Determine the (X, Y) coordinate at the center of the cell enclosing the given text.  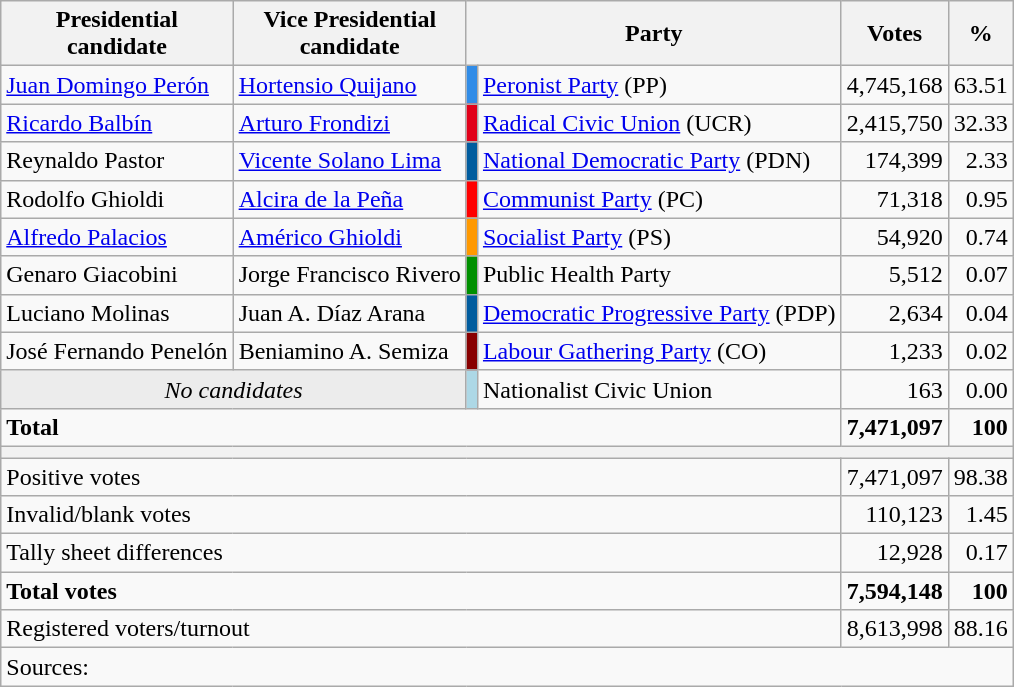
Arturo Frondizi (350, 123)
Presidentialcandidate (117, 34)
Socialist Party (PS) (659, 237)
Labour Gathering Party (CO) (659, 351)
1.45 (980, 515)
Radical Civic Union (UCR) (659, 123)
71,318 (894, 199)
Vicente Solano Lima (350, 161)
Positive votes (421, 477)
163 (894, 389)
Vice Presidentialcandidate (350, 34)
Beniamino A. Semiza (350, 351)
7,594,148 (894, 591)
Luciano Molinas (117, 313)
Communist Party (PC) (659, 199)
Party (654, 34)
Peronist Party (PP) (659, 85)
32.33 (980, 123)
0.17 (980, 553)
Sources: (507, 667)
5,512 (894, 275)
0.00 (980, 389)
% (980, 34)
Nationalist Civic Union (659, 389)
Genaro Giacobini (117, 275)
José Fernando Penelón (117, 351)
National Democratic Party (PDN) (659, 161)
Total votes (421, 591)
Democratic Progressive Party (PDP) (659, 313)
Tally sheet differences (421, 553)
0.07 (980, 275)
Juan Domingo Perón (117, 85)
Alcira de la Peña (350, 199)
Total (421, 427)
Ricardo Balbín (117, 123)
Registered voters/turnout (421, 629)
Rodolfo Ghioldi (117, 199)
0.95 (980, 199)
2,415,750 (894, 123)
54,920 (894, 237)
No candidates (234, 389)
12,928 (894, 553)
63.51 (980, 85)
Reynaldo Pastor (117, 161)
0.04 (980, 313)
88.16 (980, 629)
0.74 (980, 237)
174,399 (894, 161)
0.02 (980, 351)
Hortensio Quijano (350, 85)
98.38 (980, 477)
1,233 (894, 351)
2,634 (894, 313)
Invalid/blank votes (421, 515)
Public Health Party (659, 275)
Américo Ghioldi (350, 237)
110,123 (894, 515)
Juan A. Díaz Arana (350, 313)
2.33 (980, 161)
Votes (894, 34)
Alfredo Palacios (117, 237)
Jorge Francisco Rivero (350, 275)
8,613,998 (894, 629)
4,745,168 (894, 85)
